Determine the (X, Y) coordinate at the center of the cell enclosing the given text.  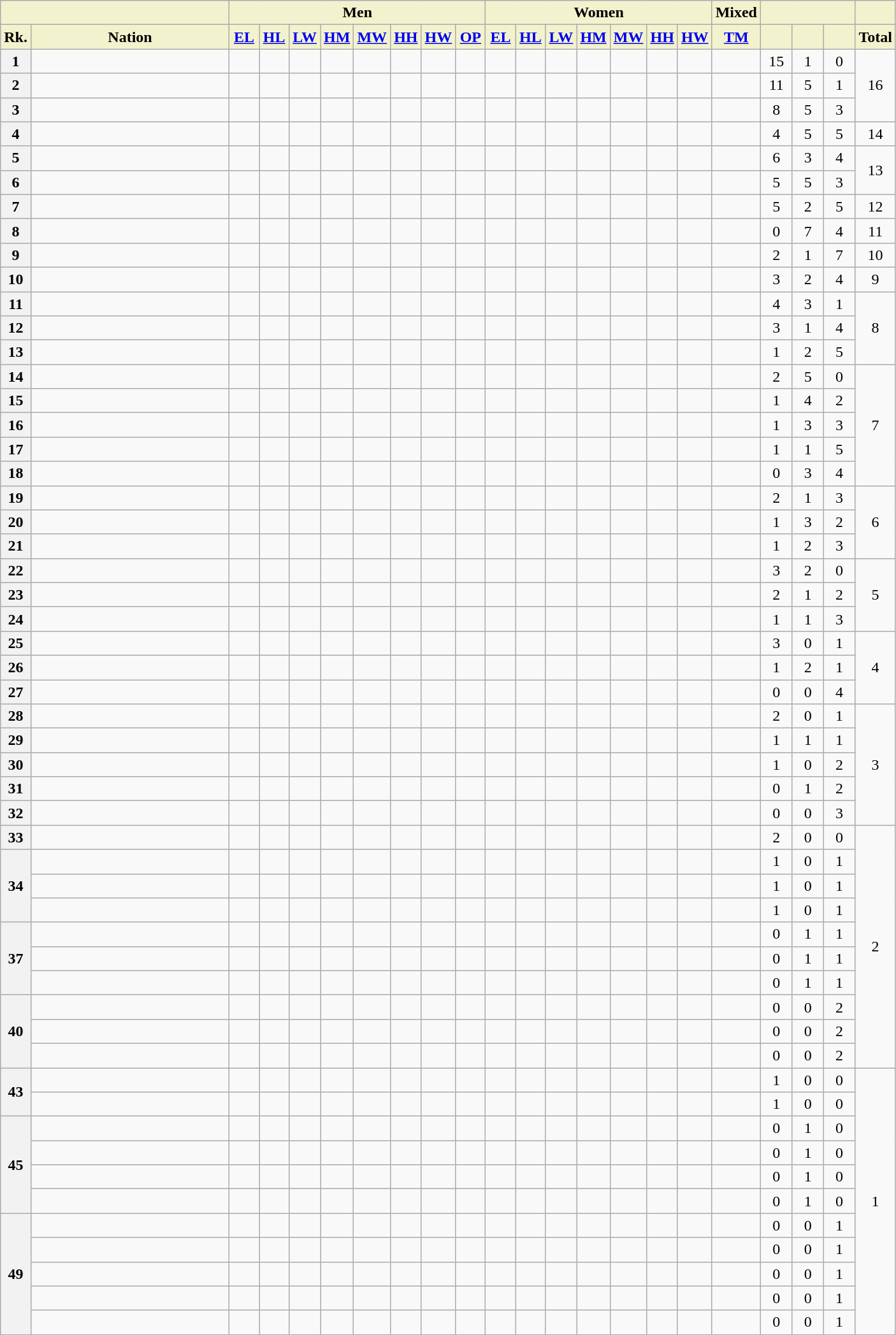
Nation (130, 37)
22 (16, 570)
30 (16, 765)
26 (16, 667)
Men (358, 13)
33 (16, 837)
45 (16, 1165)
25 (16, 643)
24 (16, 619)
19 (16, 498)
31 (16, 789)
Rk. (16, 37)
29 (16, 740)
21 (16, 546)
Total (876, 37)
37 (16, 958)
Women (599, 13)
Mixed (736, 13)
TM (736, 37)
34 (16, 886)
OP (470, 37)
43 (16, 1092)
23 (16, 595)
28 (16, 716)
32 (16, 813)
18 (16, 473)
49 (16, 1274)
17 (16, 449)
20 (16, 522)
27 (16, 691)
40 (16, 1031)
